Return the (X, Y) coordinate for the center point of the cell that contains the specified text.  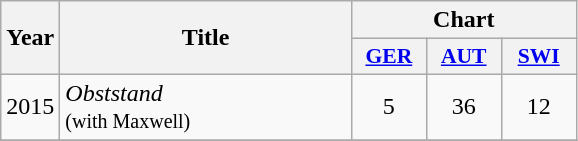
5 (388, 106)
Year (30, 38)
Title (206, 38)
36 (464, 106)
GER (388, 57)
Obststand(with Maxwell) (206, 106)
12 (538, 106)
SWI (538, 57)
AUT (464, 57)
2015 (30, 106)
Chart (464, 20)
